From the cell containing the given text, extract its center point as (x, y) coordinate. 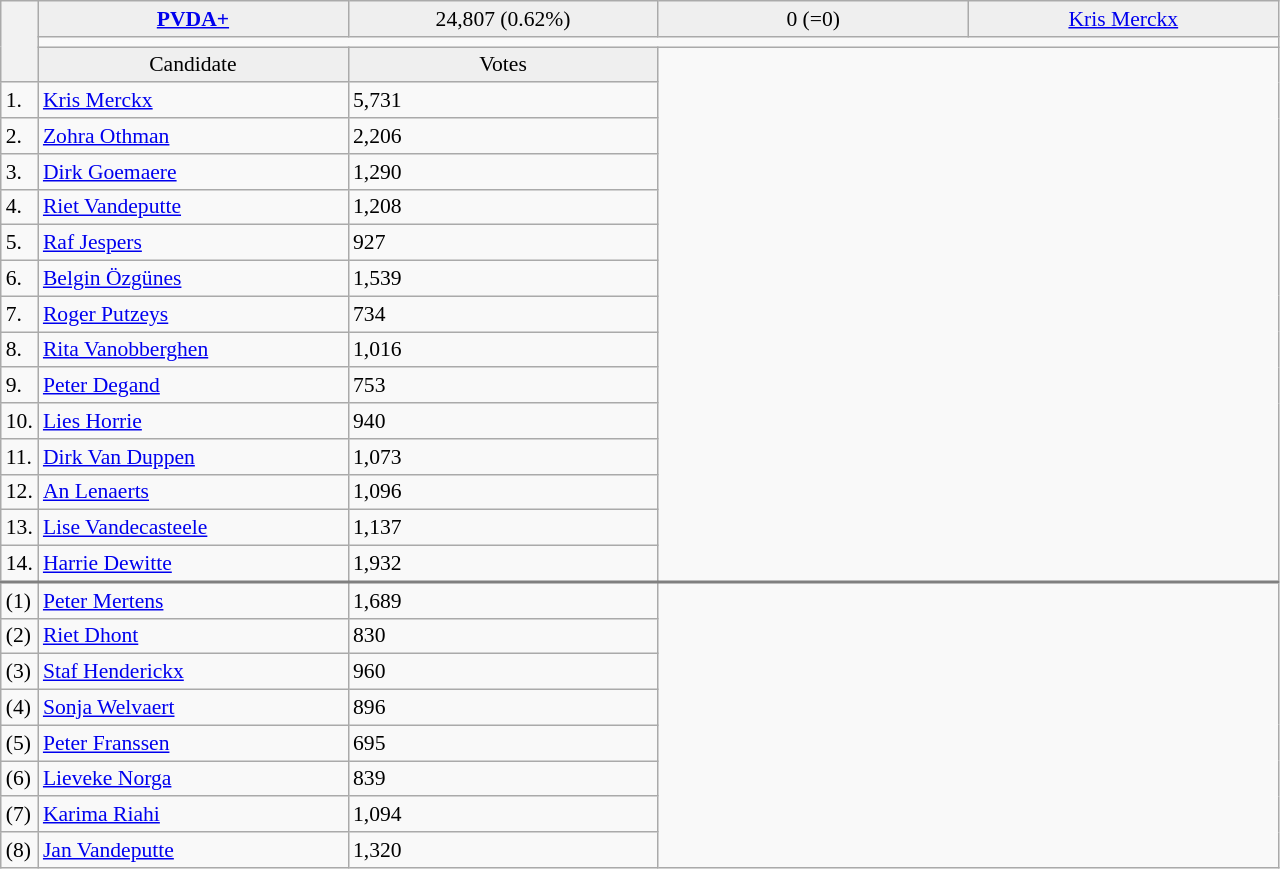
830 (503, 636)
(5) (20, 743)
(2) (20, 636)
PVDA+ (193, 19)
(7) (20, 815)
Riet Vandeputte (193, 207)
1,539 (503, 279)
7. (20, 314)
14. (20, 564)
Raf Jespers (193, 243)
1. (20, 101)
960 (503, 672)
Roger Putzeys (193, 314)
0 (=0) (813, 19)
(8) (20, 850)
(1) (20, 600)
2,206 (503, 136)
1,094 (503, 815)
839 (503, 779)
Peter Mertens (193, 600)
(6) (20, 779)
1,932 (503, 564)
Karima Riahi (193, 815)
927 (503, 243)
695 (503, 743)
10. (20, 421)
Jan Vandeputte (193, 850)
Rita Vanobberghen (193, 350)
896 (503, 708)
Riet Dhont (193, 636)
24,807 (0.62%) (503, 19)
5. (20, 243)
Peter Degand (193, 386)
Lise Vandecasteele (193, 528)
1,290 (503, 172)
1,016 (503, 350)
11. (20, 457)
4. (20, 207)
Belgin Özgünes (193, 279)
Lieveke Norga (193, 779)
3. (20, 172)
1,208 (503, 207)
9. (20, 386)
(4) (20, 708)
753 (503, 386)
2. (20, 136)
Peter Franssen (193, 743)
940 (503, 421)
1,689 (503, 600)
Sonja Welvaert (193, 708)
5,731 (503, 101)
Zohra Othman (193, 136)
Harrie Dewitte (193, 564)
Staf Henderickx (193, 672)
8. (20, 350)
An Lenaerts (193, 492)
13. (20, 528)
1,096 (503, 492)
Candidate (193, 65)
(3) (20, 672)
Votes (503, 65)
Dirk Van Duppen (193, 457)
1,073 (503, 457)
Lies Horrie (193, 421)
Dirk Goemaere (193, 172)
1,320 (503, 850)
12. (20, 492)
734 (503, 314)
6. (20, 279)
1,137 (503, 528)
